Capture the cell that displays the provided text and extract its [X, Y] central coordinate. 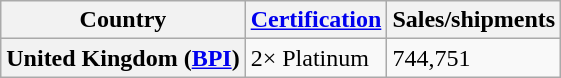
Country [123, 20]
744,751 [474, 58]
Sales/shipments [474, 20]
Certification [316, 20]
United Kingdom (BPI) [123, 58]
2× Platinum [316, 58]
